Return the (x, y) coordinate for the center point of the cell that contains the specified text.  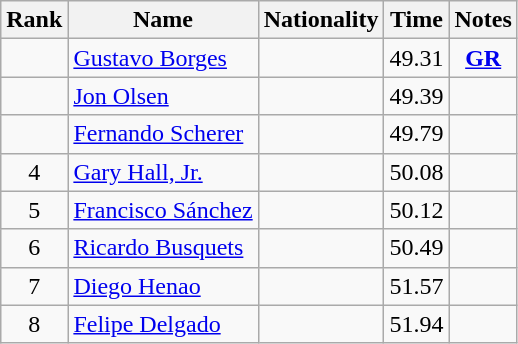
Notes (483, 20)
Nationality (321, 20)
Gary Hall, Jr. (163, 172)
Francisco Sánchez (163, 210)
50.08 (416, 172)
Gustavo Borges (163, 58)
Name (163, 20)
50.12 (416, 210)
Felipe Delgado (163, 324)
Fernando Scherer (163, 134)
49.79 (416, 134)
49.39 (416, 96)
5 (34, 210)
51.94 (416, 324)
Ricardo Busquets (163, 248)
49.31 (416, 58)
GR (483, 58)
8 (34, 324)
51.57 (416, 286)
Jon Olsen (163, 96)
Time (416, 20)
Rank (34, 20)
6 (34, 248)
4 (34, 172)
50.49 (416, 248)
Diego Henao (163, 286)
7 (34, 286)
